Locate the cell with the specified text and output its [X, Y] center coordinate. 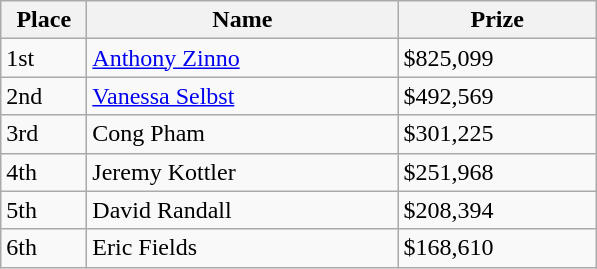
$492,569 [498, 96]
4th [44, 172]
Jeremy Kottler [242, 172]
Prize [498, 20]
3rd [44, 134]
Vanessa Selbst [242, 96]
5th [44, 210]
6th [44, 248]
$168,610 [498, 248]
Place [44, 20]
$251,968 [498, 172]
Anthony Zinno [242, 58]
Cong Pham [242, 134]
Name [242, 20]
David Randall [242, 210]
Eric Fields [242, 248]
$825,099 [498, 58]
$301,225 [498, 134]
2nd [44, 96]
1st [44, 58]
$208,394 [498, 210]
